Detect which cell encompasses the target text, then output its [X, Y] center coordinate. 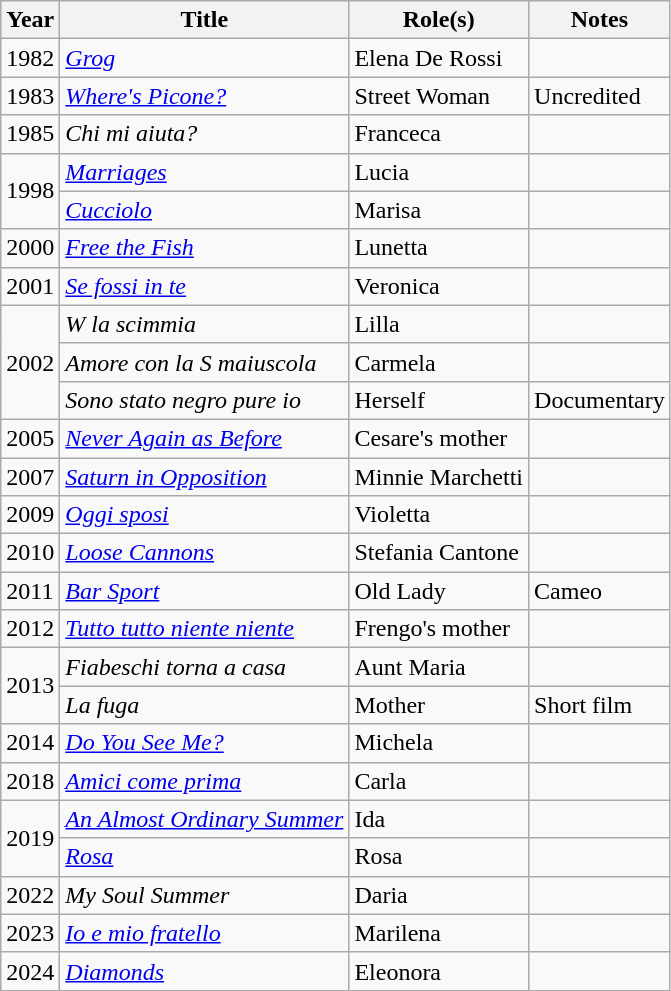
Amici come prima [204, 781]
2023 [30, 933]
Carmela [439, 362]
1985 [30, 134]
2009 [30, 515]
Eleonora [439, 971]
Bar Sport [204, 591]
2018 [30, 781]
Cucciolo [204, 210]
Uncredited [600, 96]
Franceca [439, 134]
Role(s) [439, 20]
2013 [30, 686]
Notes [600, 20]
Where's Picone? [204, 96]
Marisa [439, 210]
Marilena [439, 933]
My Soul Summer [204, 895]
La fuga [204, 705]
Marriages [204, 172]
2011 [30, 591]
Michela [439, 743]
Diamonds [204, 971]
Documentary [600, 400]
Elena De Rossi [439, 58]
Loose Cannons [204, 553]
Lilla [439, 324]
Aunt Maria [439, 667]
Chi mi aiuta? [204, 134]
2010 [30, 553]
2014 [30, 743]
1998 [30, 191]
Ida [439, 819]
Mother [439, 705]
W la scimmia [204, 324]
Se fossi in te [204, 286]
Violetta [439, 515]
An Almost Ordinary Summer [204, 819]
2005 [30, 438]
Grog [204, 58]
Oggi sposi [204, 515]
Saturn in Opposition [204, 477]
Cesare's mother [439, 438]
Io e mio fratello [204, 933]
2007 [30, 477]
Amore con la S maiuscola [204, 362]
Do You See Me? [204, 743]
Frengo's mother [439, 629]
Herself [439, 400]
Title [204, 20]
Daria [439, 895]
1983 [30, 96]
Minnie Marchetti [439, 477]
Carla [439, 781]
2002 [30, 362]
2001 [30, 286]
Cameo [600, 591]
Free the Fish [204, 248]
Old Lady [439, 591]
Tutto tutto niente niente [204, 629]
Stefania Cantone [439, 553]
1982 [30, 58]
Fiabeschi torna a casa [204, 667]
Lunetta [439, 248]
Sono stato negro pure io [204, 400]
2012 [30, 629]
Never Again as Before [204, 438]
2024 [30, 971]
Lucia [439, 172]
2022 [30, 895]
Street Woman [439, 96]
2000 [30, 248]
Short film [600, 705]
Year [30, 20]
2019 [30, 838]
Veronica [439, 286]
